Provide the (x, y) coordinate of the cell's center where the given text is located.  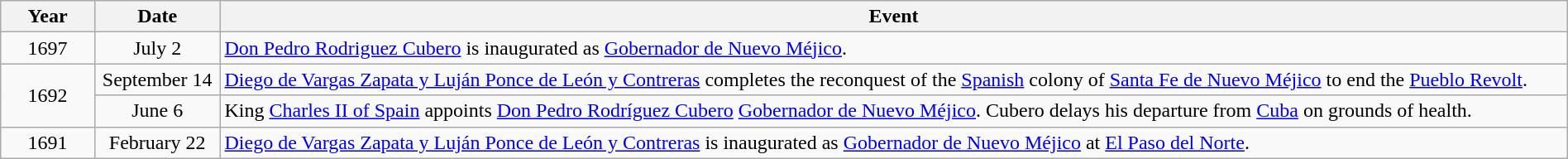
September 14 (157, 79)
King Charles II of Spain appoints Don Pedro Rodríguez Cubero Gobernador de Nuevo Méjico. Cubero delays his departure from Cuba on grounds of health. (893, 111)
1697 (48, 48)
Year (48, 17)
Don Pedro Rodriguez Cubero is inaugurated as Gobernador de Nuevo Méjico. (893, 48)
1692 (48, 95)
July 2 (157, 48)
June 6 (157, 111)
Event (893, 17)
1691 (48, 142)
Date (157, 17)
February 22 (157, 142)
Diego de Vargas Zapata y Luján Ponce de León y Contreras is inaugurated as Gobernador de Nuevo Méjico at El Paso del Norte. (893, 142)
